Find where the given text appears and provide that cell's center as (X, Y) coordinate. 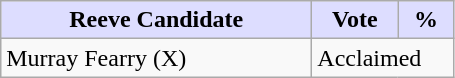
Acclaimed (383, 58)
Vote (355, 20)
% (426, 20)
Reeve Candidate (156, 20)
Murray Fearry (X) (156, 58)
